Identify which cell holds the provided text, then report its (X, Y) central coordinate. 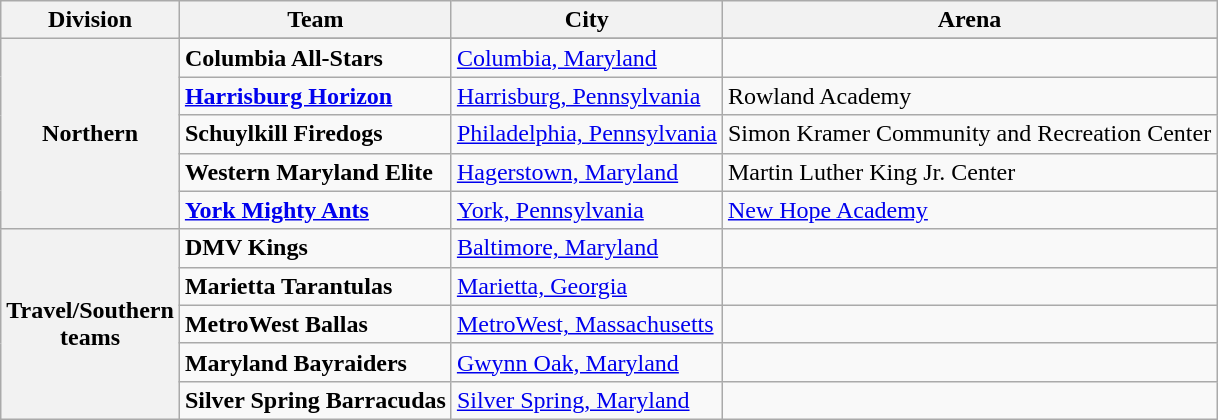
Team (315, 20)
Marietta Tarantulas (315, 286)
York Mighty Ants (315, 210)
Division (90, 20)
DMV Kings (315, 248)
Gwynn Oak, Maryland (586, 362)
Harrisburg, Pennsylvania (586, 96)
Northern (90, 134)
Silver Spring, Maryland (586, 400)
Silver Spring Barracudas (315, 400)
Schuylkill Firedogs (315, 134)
Western Maryland Elite (315, 172)
MetroWest, Massachusetts (586, 324)
Arena (969, 20)
New Hope Academy (969, 210)
Maryland Bayraiders (315, 362)
Simon Kramer Community and Recreation Center (969, 134)
Baltimore, Maryland (586, 248)
City (586, 20)
Travel/Southernteams (90, 324)
Columbia All-Stars (315, 58)
Columbia, Maryland (586, 58)
Rowland Academy (969, 96)
Martin Luther King Jr. Center (969, 172)
Marietta, Georgia (586, 286)
York, Pennsylvania (586, 210)
MetroWest Ballas (315, 324)
Philadelphia, Pennsylvania (586, 134)
Hagerstown, Maryland (586, 172)
Harrisburg Horizon (315, 96)
